Locate the cell with the specified text and output its [x, y] center coordinate. 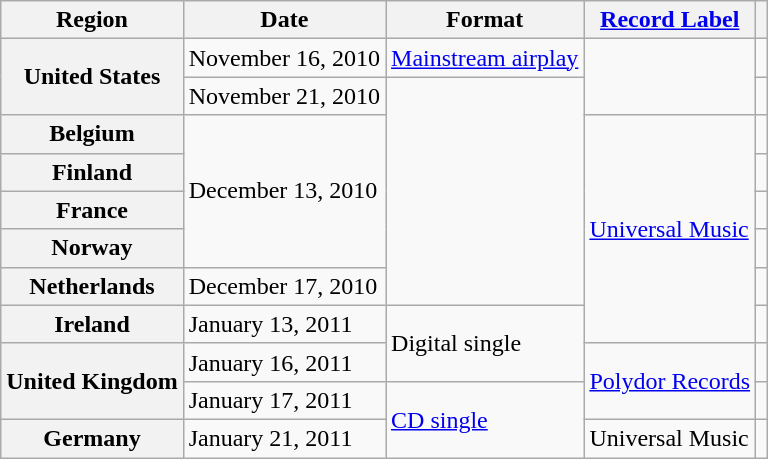
Norway [92, 248]
Region [92, 20]
December 17, 2010 [284, 286]
November 21, 2010 [284, 96]
January 13, 2011 [284, 324]
Finland [92, 172]
December 13, 2010 [284, 191]
CD single [485, 419]
January 16, 2011 [284, 362]
Mainstream airplay [485, 58]
France [92, 210]
United Kingdom [92, 381]
Ireland [92, 324]
January 21, 2011 [284, 438]
Date [284, 20]
Format [485, 20]
January 17, 2011 [284, 400]
United States [92, 77]
November 16, 2010 [284, 58]
Polydor Records [670, 381]
Record Label [670, 20]
Netherlands [92, 286]
Digital single [485, 343]
Belgium [92, 134]
Germany [92, 438]
